Capture the cell that displays the provided text and extract its (X, Y) central coordinate. 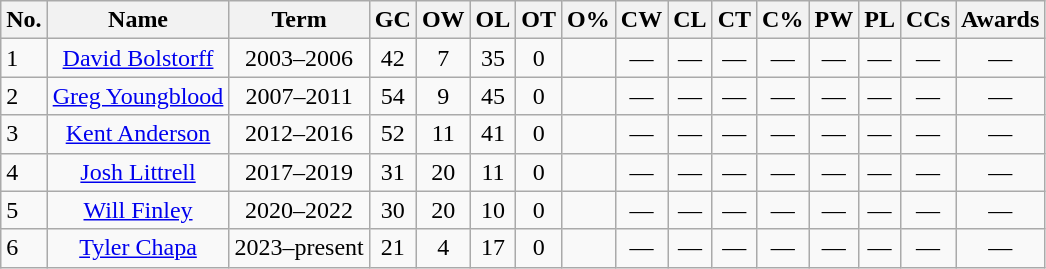
35 (493, 58)
1 (24, 58)
2012–2016 (299, 134)
OW (443, 20)
Greg Youngblood (138, 96)
OT (539, 20)
45 (493, 96)
Kent Anderson (138, 134)
Term (299, 20)
21 (392, 248)
CL (690, 20)
2007–2011 (299, 96)
2023–present (299, 248)
30 (392, 210)
10 (493, 210)
42 (392, 58)
CT (734, 20)
6 (24, 248)
Name (138, 20)
5 (24, 210)
Awards (1000, 20)
No. (24, 20)
PL (880, 20)
41 (493, 134)
54 (392, 96)
O% (589, 20)
52 (392, 134)
2020–2022 (299, 210)
2 (24, 96)
2017–2019 (299, 172)
2003–2006 (299, 58)
CW (641, 20)
David Bolstorff (138, 58)
31 (392, 172)
7 (443, 58)
9 (443, 96)
OL (493, 20)
3 (24, 134)
PW (834, 20)
17 (493, 248)
Tyler Chapa (138, 248)
Josh Littrell (138, 172)
CCs (928, 20)
C% (783, 20)
GC (392, 20)
Will Finley (138, 210)
